Return the [x, y] coordinate for the center point of the cell that contains the specified text.  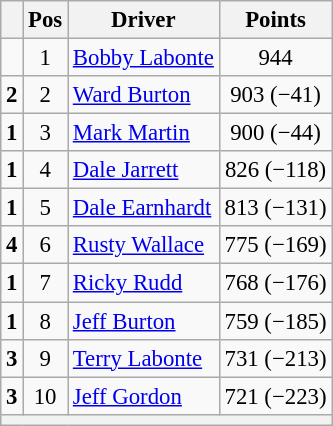
759 (−185) [276, 321]
721 (−223) [276, 396]
Ricky Rudd [144, 283]
731 (−213) [276, 358]
Jeff Gordon [144, 396]
Rusty Wallace [144, 245]
8 [46, 321]
Driver [144, 20]
813 (−131) [276, 208]
6 [46, 245]
826 (−118) [276, 170]
9 [46, 358]
Terry Labonte [144, 358]
Dale Jarrett [144, 170]
775 (−169) [276, 245]
Pos [46, 20]
Jeff Burton [144, 321]
944 [276, 58]
Points [276, 20]
Mark Martin [144, 133]
903 (−41) [276, 95]
Ward Burton [144, 95]
Dale Earnhardt [144, 208]
768 (−176) [276, 283]
5 [46, 208]
7 [46, 283]
Bobby Labonte [144, 58]
900 (−44) [276, 133]
10 [46, 396]
